For the text-containing cell, return its midpoint in [x, y] coordinate format. 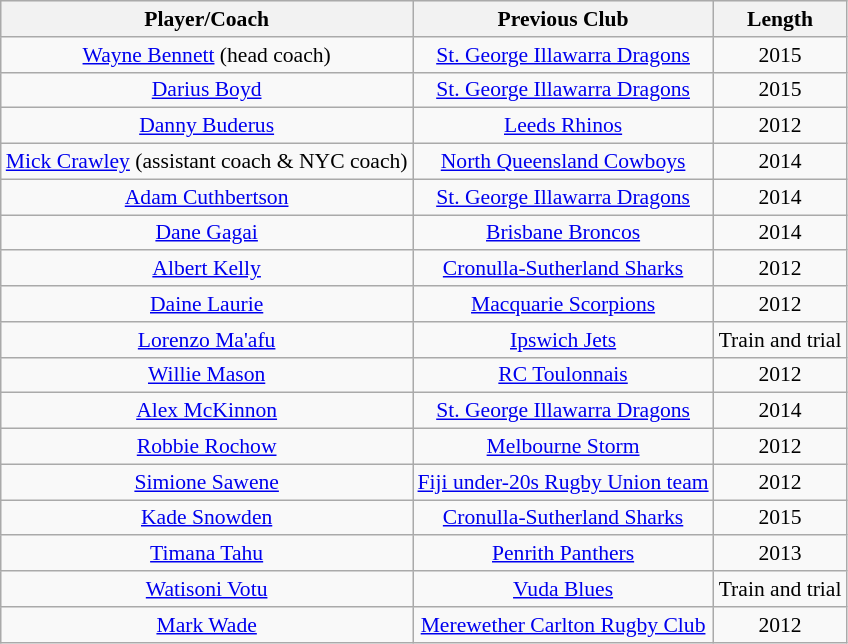
Robbie Rochow [207, 447]
Darius Boyd [207, 90]
Willie Mason [207, 375]
Leeds Rhinos [564, 126]
Alex McKinnon [207, 411]
Player/Coach [207, 19]
Dane Gagai [207, 233]
Mick Crawley (assistant coach & NYC coach) [207, 162]
Lorenzo Ma'afu [207, 340]
Brisbane Broncos [564, 233]
Ipswich Jets [564, 340]
Kade Snowden [207, 518]
Simione Sawene [207, 482]
Previous Club [564, 19]
Daine Laurie [207, 304]
Macquarie Scorpions [564, 304]
Timana Tahu [207, 554]
North Queensland Cowboys [564, 162]
2013 [780, 554]
RC Toulonnais [564, 375]
Wayne Bennett (head coach) [207, 55]
Mark Wade [207, 625]
Vuda Blues [564, 589]
Danny Buderus [207, 126]
Melbourne Storm [564, 447]
Merewether Carlton Rugby Club [564, 625]
Adam Cuthbertson [207, 197]
Penrith Panthers [564, 554]
Fiji under-20s Rugby Union team [564, 482]
Length [780, 19]
Watisoni Votu [207, 589]
Albert Kelly [207, 269]
